Capture the cell that displays the provided text and extract its [X, Y] central coordinate. 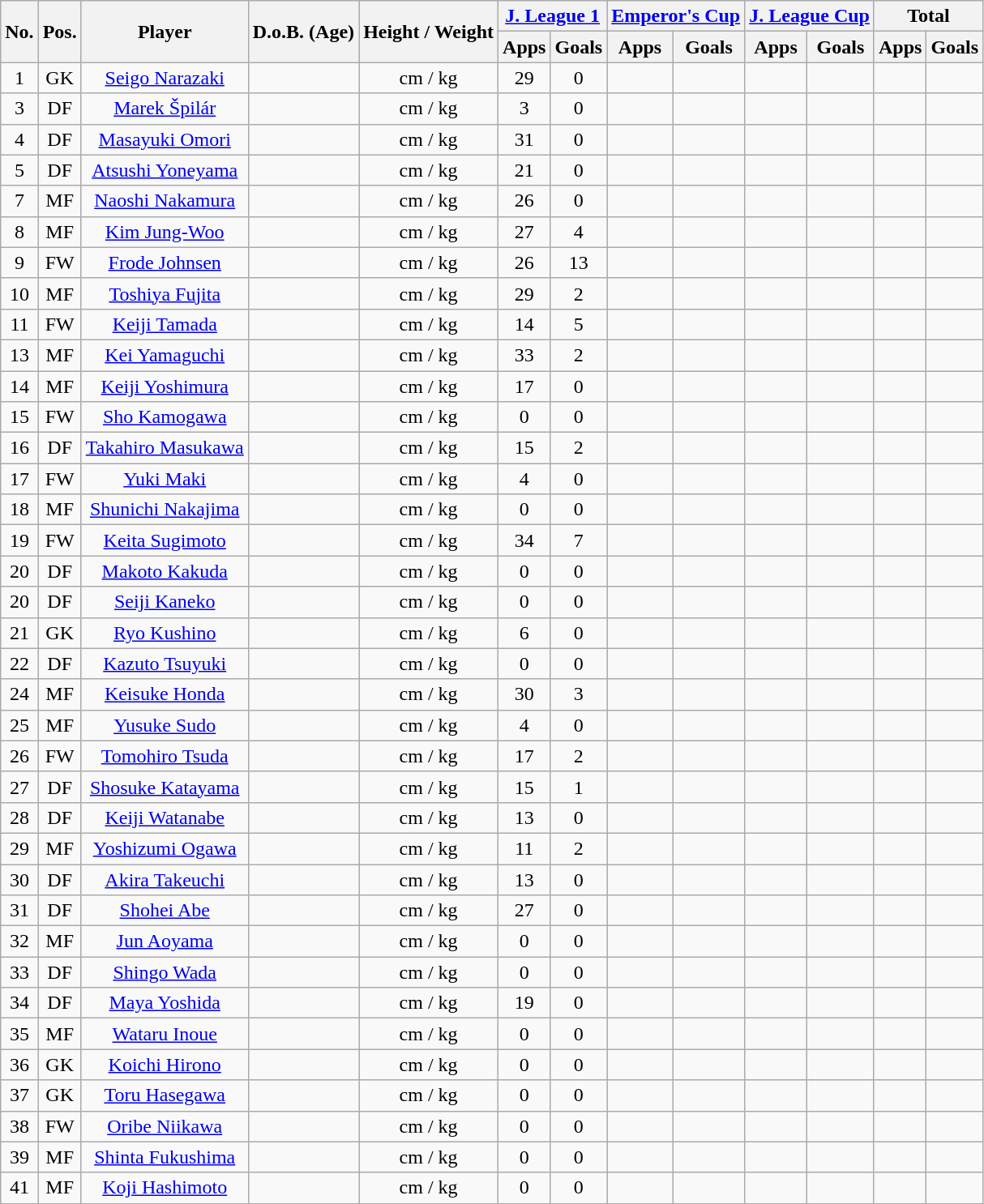
Keita Sugimoto [165, 540]
Emperor's Cup [676, 16]
16 [19, 448]
Yusuke Sudo [165, 725]
Shunichi Nakajima [165, 510]
37 [19, 1095]
Kim Jung-Woo [165, 232]
Height / Weight [429, 32]
Pos. [60, 32]
41 [19, 1188]
25 [19, 725]
Shohei Abe [165, 911]
18 [19, 510]
9 [19, 263]
Seigo Narazaki [165, 78]
Koji Hashimoto [165, 1188]
Masayuki Omori [165, 139]
Keisuke Honda [165, 694]
Shosuke Katayama [165, 787]
8 [19, 232]
39 [19, 1157]
Frode Johnsen [165, 263]
Jun Aoyama [165, 941]
Naoshi Nakamura [165, 201]
Koichi Hirono [165, 1065]
Makoto Kakuda [165, 571]
Player [165, 32]
Yoshizumi Ogawa [165, 848]
Kei Yamaguchi [165, 355]
Keiji Yoshimura [165, 386]
32 [19, 941]
D.o.B. (Age) [303, 32]
Marek Špilár [165, 109]
Keiji Tamada [165, 324]
Keiji Watanabe [165, 818]
No. [19, 32]
J. League 1 [553, 16]
Wataru Inoue [165, 1034]
J. League Cup [810, 16]
Total [928, 16]
22 [19, 664]
Maya Yoshida [165, 1003]
35 [19, 1034]
Sho Kamogawa [165, 417]
38 [19, 1126]
10 [19, 293]
24 [19, 694]
Shingo Wada [165, 972]
6 [524, 633]
Takahiro Masukawa [165, 448]
Toshiya Fujita [165, 293]
Seiji Kaneko [165, 602]
36 [19, 1065]
Atsushi Yoneyama [165, 170]
Shinta Fukushima [165, 1157]
Oribe Niikawa [165, 1126]
Tomohiro Tsuda [165, 756]
Akira Takeuchi [165, 879]
Yuki Maki [165, 479]
Kazuto Tsuyuki [165, 664]
28 [19, 818]
Toru Hasegawa [165, 1095]
Ryo Kushino [165, 633]
